Scan for the cell matching the given text and deliver its (X, Y) coordinate at center. 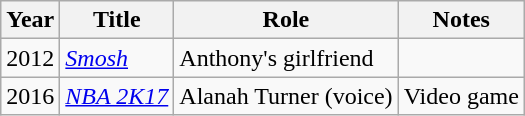
2016 (30, 96)
Title (117, 20)
Role (286, 20)
Anthony's girlfriend (286, 58)
Video game (461, 96)
Notes (461, 20)
2012 (30, 58)
Smosh (117, 58)
Alanah Turner (voice) (286, 96)
Year (30, 20)
NBA 2K17 (117, 96)
